Provide the (x, y) coordinate of the cell's center where the given text is located.  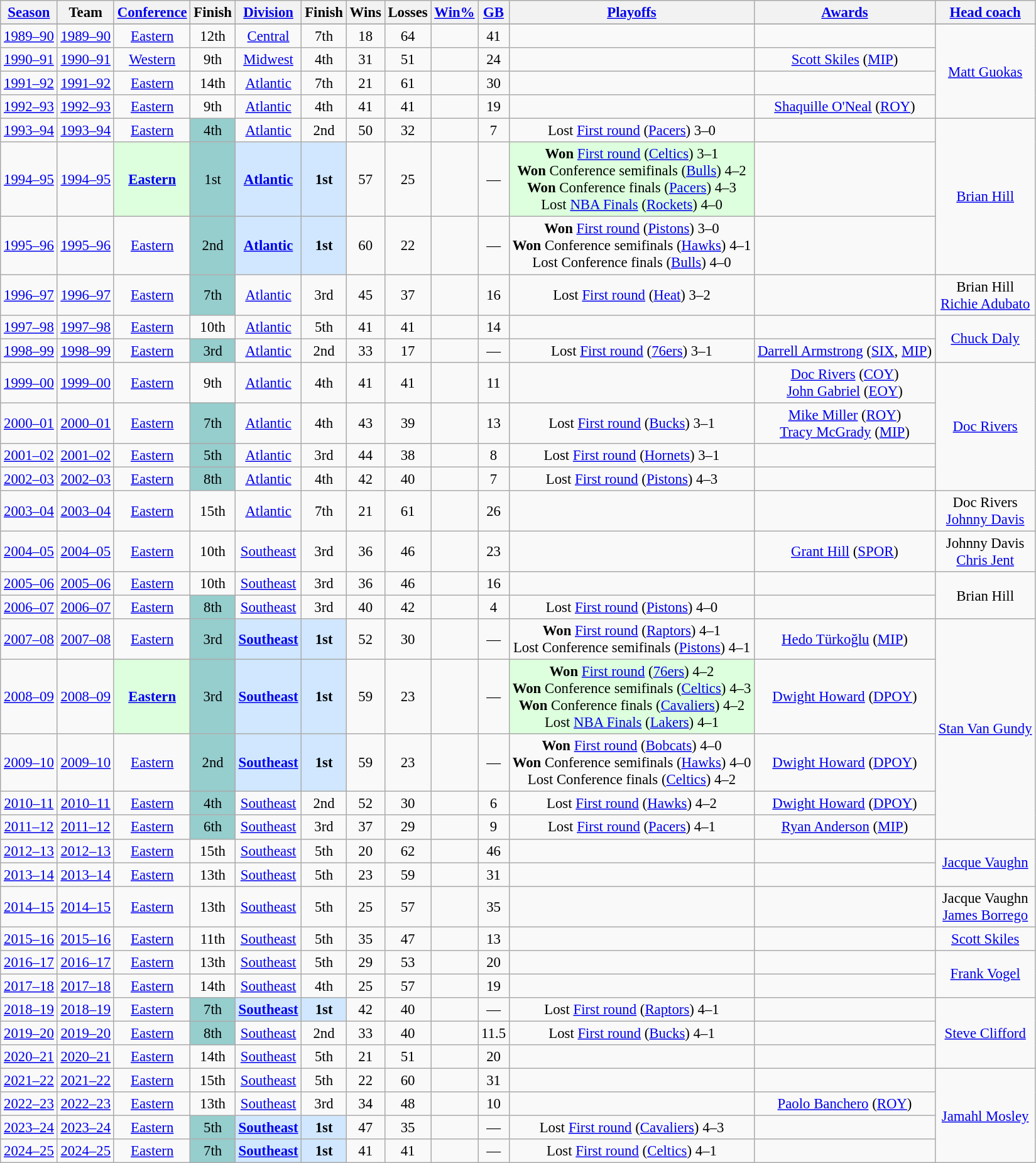
Jacque VaughnJames Borrego (985, 906)
Doc Rivers (COY) John Gabriel (EOY) (845, 382)
11.5 (494, 1033)
Shaquille O'Neal (ROY) (845, 107)
Jamahl Mosley (985, 1116)
Scott Skiles (985, 939)
45 (366, 295)
Lost First round (Cavaliers) 4–3 (631, 1128)
Won First round (Pistons) 3–0 Won Conference semifinals (Hawks) 4–1 Lost Conference finals (Bulls) 4–0 (631, 246)
Lost First round (Bucks) 3–1 (631, 423)
Lost First round (Pacers) 4–1 (631, 827)
34 (366, 1104)
Lost First round (Hawks) 4–2 (631, 804)
Wins (366, 13)
10 (494, 1104)
Scott Skiles (MIP) (845, 60)
Head coach (985, 13)
Doc Rivers Johnny Davis (985, 511)
Western (152, 60)
17 (408, 351)
48 (408, 1104)
Johnny Davis Chris Jent (985, 552)
12th (212, 36)
Frank Vogel (985, 974)
53 (408, 963)
Lost First round (Pistons) 4–3 (631, 479)
Lost First round (Celtics) 4–1 (631, 1151)
Chuck Daly (985, 338)
44 (366, 456)
Season (29, 13)
50 (366, 131)
GB (494, 13)
Doc Rivers (985, 426)
Won First round (Celtics) 3–1 Won Conference semifinals (Bulls) 4–2 Won Conference finals (Pacers) 4–3 Lost NBA Finals (Rockets) 4–0 (631, 180)
Lost First round (76ers) 3–1 (631, 351)
Lost First round (Pacers) 3–0 (631, 131)
Awards (845, 13)
Lost First round (Hornets) 3–1 (631, 456)
Lost First round (Heat) 3–2 (631, 295)
Grant Hill (SPOR) (845, 552)
Steve Clifford (985, 1033)
Lost First round (Raptors) 4–1 (631, 1010)
14 (494, 327)
Losses (408, 13)
62 (408, 851)
43 (366, 423)
24 (494, 60)
9 (494, 827)
4 (494, 608)
Hedo Türkoğlu (MIP) (845, 640)
Ryan Anderson (MIP) (845, 827)
18 (366, 36)
Conference (152, 13)
Mike Miller (ROY) Tracy McGrady (MIP) (845, 423)
Division (268, 13)
64 (408, 36)
Brian Hill Richie Adubato (985, 295)
Playoffs (631, 13)
Darrell Armstrong (SIX, MIP) (845, 351)
Lost First round (Bucks) 4–1 (631, 1033)
Paolo Banchero (ROY) (845, 1104)
32 (408, 131)
Won First round (Raptors) 4–1 Lost Conference semifinals (Pistons) 4–1 (631, 640)
39 (408, 423)
11th (212, 939)
Stan Van Gundy (985, 729)
Central (268, 36)
Won First round (76ers) 4–2 Won Conference semifinals (Celtics) 4–3 Won Conference finals (Cavaliers) 4–2 Lost NBA Finals (Lakers) 4–1 (631, 697)
Midwest (268, 60)
6 (494, 804)
Matt Guokas (985, 72)
8 (494, 456)
6th (212, 827)
Won First round (Bobcats) 4–0 Won Conference semifinals (Hawks) 4–0 Lost Conference finals (Celtics) 4–2 (631, 763)
Jacque Vaughn (985, 862)
38 (408, 456)
11 (494, 382)
26 (494, 511)
Lost First round (Pistons) 4–0 (631, 608)
Team (85, 13)
Win% (455, 13)
